For the text-containing cell, return its midpoint in [x, y] coordinate format. 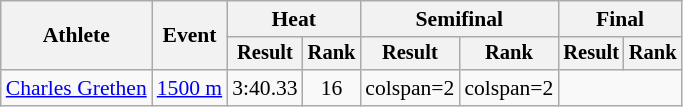
Semifinal [459, 19]
16 [332, 88]
Final [620, 19]
Heat [294, 19]
Athlete [76, 36]
Charles Grethen [76, 88]
3:40.33 [264, 88]
Event [190, 36]
1500 m [190, 88]
